From the cell containing the given text, extract its center point as [x, y] coordinate. 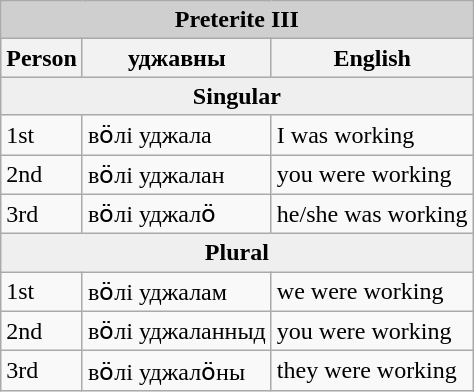
вӧлі уджалан [176, 174]
вӧлі уджаланныд [176, 331]
уджавны [176, 58]
Plural [237, 253]
I was working [372, 135]
Preterite III [237, 20]
we were working [372, 292]
he/she was working [372, 214]
вӧлі уджалам [176, 292]
English [372, 58]
Singular [237, 96]
Person [42, 58]
вӧлі уджала [176, 135]
they were working [372, 371]
вӧлі уджалӧ [176, 214]
вӧлі уджалӧны [176, 371]
